Extract the (X, Y) coordinate from the center of the cell holding the provided text.  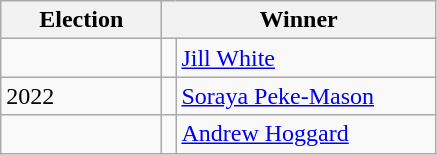
2022 (82, 96)
Winner (299, 20)
Jill White (306, 58)
Andrew Hoggard (306, 134)
Soraya Peke-Mason (306, 96)
Election (82, 20)
